Extract the (x, y) coordinate from the center of the cell holding the provided text.  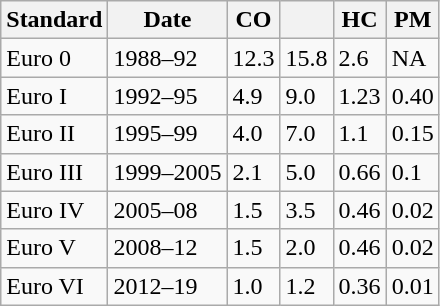
2008–12 (168, 248)
1.0 (254, 286)
PM (412, 20)
1.23 (360, 96)
0.66 (360, 172)
0.36 (360, 286)
Euro II (54, 134)
2.6 (360, 58)
5.0 (306, 172)
9.0 (306, 96)
2.1 (254, 172)
CO (254, 20)
2005–08 (168, 210)
4.0 (254, 134)
1.2 (306, 286)
1988–92 (168, 58)
12.3 (254, 58)
0.01 (412, 286)
15.8 (306, 58)
1999–2005 (168, 172)
NA (412, 58)
HC (360, 20)
1.1 (360, 134)
Euro IV (54, 210)
2012–19 (168, 286)
0.40 (412, 96)
0.15 (412, 134)
Standard (54, 20)
4.9 (254, 96)
Euro VI (54, 286)
1992–95 (168, 96)
2.0 (306, 248)
0.1 (412, 172)
Euro V (54, 248)
Date (168, 20)
1995–99 (168, 134)
Euro I (54, 96)
Euro III (54, 172)
Euro 0 (54, 58)
3.5 (306, 210)
7.0 (306, 134)
